Locate the cell with the specified text and output its (X, Y) center coordinate. 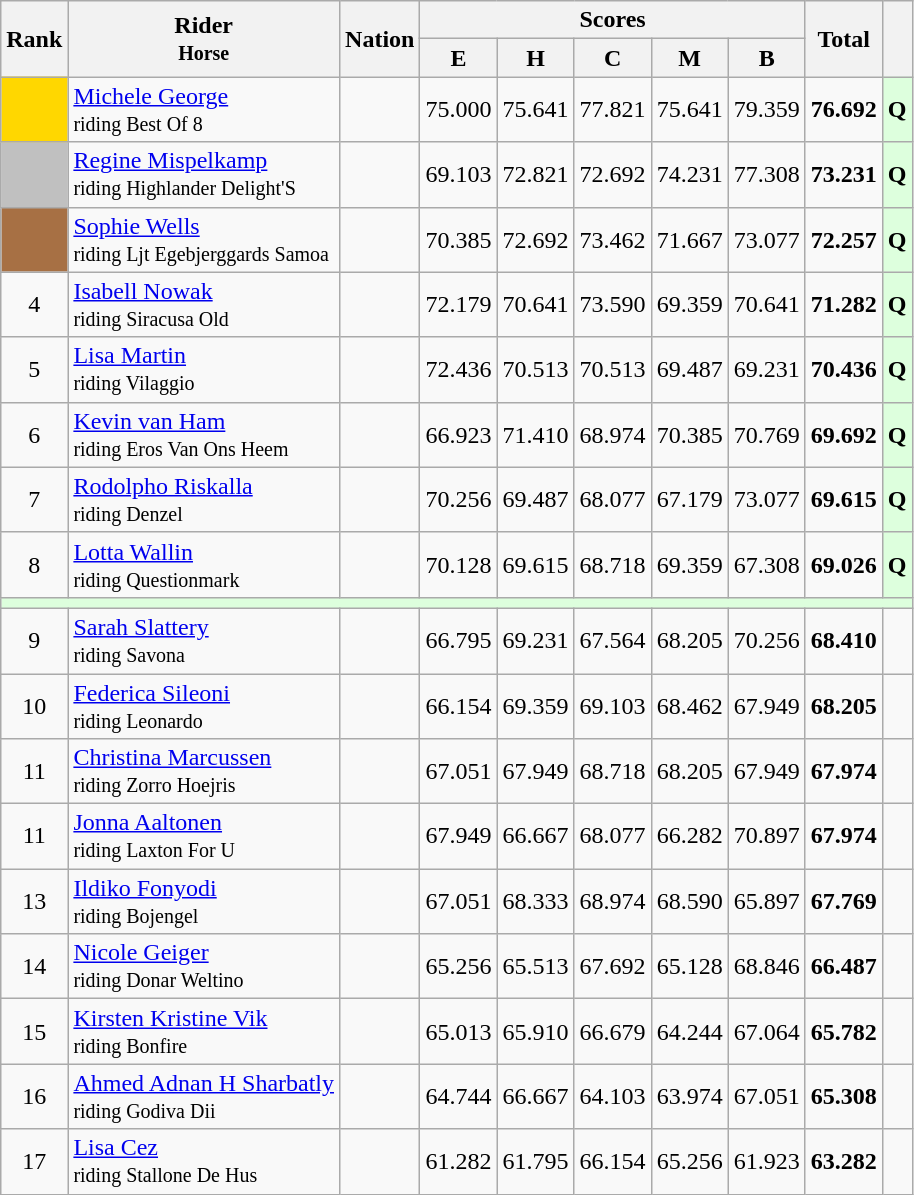
Regine Mispelkamp riding Highlander Delight'S (204, 174)
73.590 (612, 304)
Jonna Aaltonen riding Laxton For U (204, 836)
65.513 (536, 966)
67.308 (766, 564)
7 (34, 500)
Kevin van Ham riding Eros Van Ons Heem (204, 434)
72.821 (536, 174)
75.000 (458, 110)
8 (34, 564)
64.103 (612, 1096)
76.692 (844, 110)
B (766, 58)
61.923 (766, 1162)
69.026 (844, 564)
Lisa Cez riding Stallone De Hus (204, 1162)
69.692 (844, 434)
Lisa Martin riding Vilaggio (204, 370)
65.897 (766, 902)
73.462 (612, 240)
Scores (612, 20)
68.410 (844, 640)
Sophie Wells riding Ljt Egebjerggards Samoa (204, 240)
66.487 (844, 966)
61.795 (536, 1162)
Michele George riding Best Of 8 (204, 110)
65.308 (844, 1096)
5 (34, 370)
79.359 (766, 110)
74.231 (690, 174)
66.923 (458, 434)
63.974 (690, 1096)
70.436 (844, 370)
66.679 (612, 1032)
68.590 (690, 902)
13 (34, 902)
71.282 (844, 304)
67.179 (690, 500)
4 (34, 304)
C (612, 58)
63.282 (844, 1162)
64.744 (458, 1096)
17 (34, 1162)
10 (34, 706)
70.769 (766, 434)
Ildiko Fonyodi riding Bojengel (204, 902)
71.667 (690, 240)
Ahmed Adnan H Sharbatly riding Godiva Dii (204, 1096)
Rider Horse (204, 39)
68.333 (536, 902)
66.282 (690, 836)
65.128 (690, 966)
72.179 (458, 304)
61.282 (458, 1162)
M (690, 58)
71.410 (536, 434)
65.013 (458, 1032)
Rank (34, 39)
Total (844, 39)
6 (34, 434)
Isabell Nowak riding Siracusa Old (204, 304)
16 (34, 1096)
Kirsten Kristine Vik riding Bonfire (204, 1032)
73.231 (844, 174)
Rodolpho Riskalla riding Denzel (204, 500)
E (458, 58)
67.064 (766, 1032)
64.244 (690, 1032)
67.692 (612, 966)
77.308 (766, 174)
67.769 (844, 902)
Federica Sileoni riding Leonardo (204, 706)
Sarah Slattery riding Savona (204, 640)
72.257 (844, 240)
Christina Marcussen riding Zorro Hoejris (204, 772)
Nicole Geiger riding Donar Weltino (204, 966)
68.462 (690, 706)
68.846 (766, 966)
65.910 (536, 1032)
15 (34, 1032)
Lotta Wallin riding Questionmark (204, 564)
H (536, 58)
Nation (380, 39)
65.782 (844, 1032)
70.128 (458, 564)
72.436 (458, 370)
9 (34, 640)
14 (34, 966)
70.897 (766, 836)
66.795 (458, 640)
77.821 (612, 110)
67.564 (612, 640)
